Return the (X, Y) coordinate for the center point of the cell that contains the specified text.  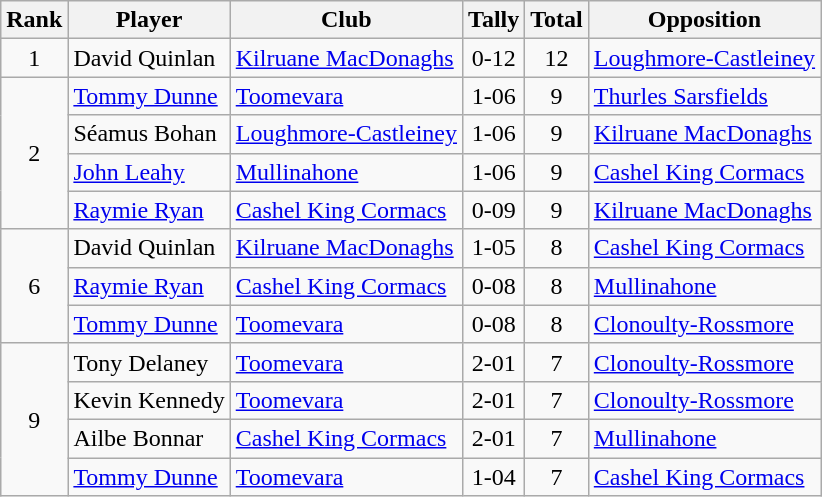
Rank (34, 20)
2 (34, 153)
Séamus Bohan (149, 134)
Opposition (704, 20)
1-04 (494, 477)
Thurles Sarsfields (704, 96)
Club (346, 20)
John Leahy (149, 172)
12 (557, 58)
Total (557, 20)
Ailbe Bonnar (149, 438)
6 (34, 286)
Player (149, 20)
1-05 (494, 248)
1 (34, 58)
Tally (494, 20)
0-09 (494, 210)
Tony Delaney (149, 362)
0-12 (494, 58)
Kevin Kennedy (149, 400)
